Return the [x, y] coordinate for the center point of the cell that contains the specified text.  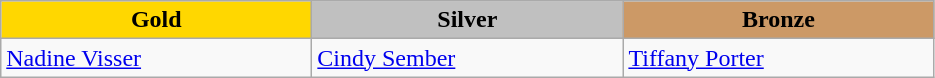
Silver [468, 20]
Nadine Visser [156, 58]
Bronze [778, 20]
Tiffany Porter [778, 58]
Cindy Sember [468, 58]
Gold [156, 20]
